Output the (x, y) coordinate of the center of the cell containing the given text.  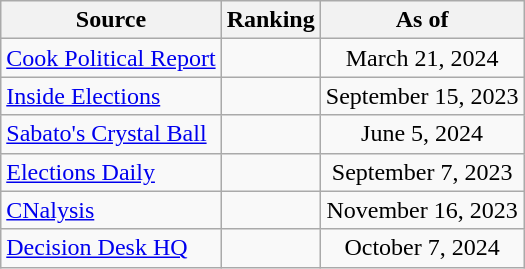
Ranking (270, 20)
October 7, 2024 (422, 248)
November 16, 2023 (422, 210)
Source (111, 20)
Cook Political Report (111, 58)
Sabato's Crystal Ball (111, 134)
March 21, 2024 (422, 58)
September 15, 2023 (422, 96)
As of (422, 20)
Elections Daily (111, 172)
Inside Elections (111, 96)
June 5, 2024 (422, 134)
Decision Desk HQ (111, 248)
September 7, 2023 (422, 172)
CNalysis (111, 210)
